Detect which cell encompasses the target text, then output its (X, Y) center coordinate. 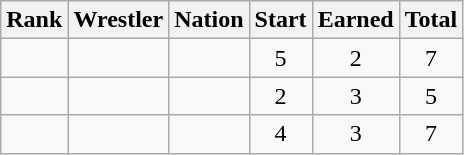
4 (280, 134)
Wrestler (118, 20)
Rank (34, 20)
Total (431, 20)
Nation (209, 20)
Start (280, 20)
Earned (356, 20)
